From the cell containing the given text, extract its center point as [x, y] coordinate. 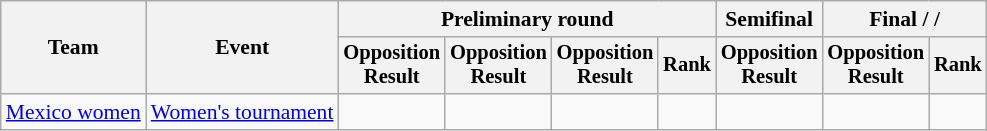
Women's tournament [242, 112]
Mexico women [74, 112]
Semifinal [770, 19]
Team [74, 48]
Preliminary round [526, 19]
Event [242, 48]
Final / / [904, 19]
